Pinpoint the cell where the given text exists, returning its [X, Y] midpoint coordinate. 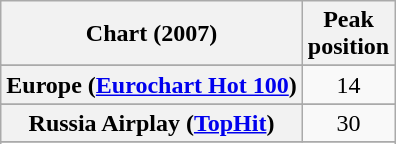
Russia Airplay (TopHit) [152, 123]
30 [348, 123]
Europe (Eurochart Hot 100) [152, 85]
14 [348, 85]
Chart (2007) [152, 34]
Peakposition [348, 34]
